Identify which cell holds the provided text, then report its [x, y] central coordinate. 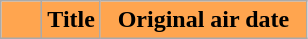
Title [72, 20]
Original air date [203, 20]
